Extract the (X, Y) coordinate from the center of the cell holding the provided text.  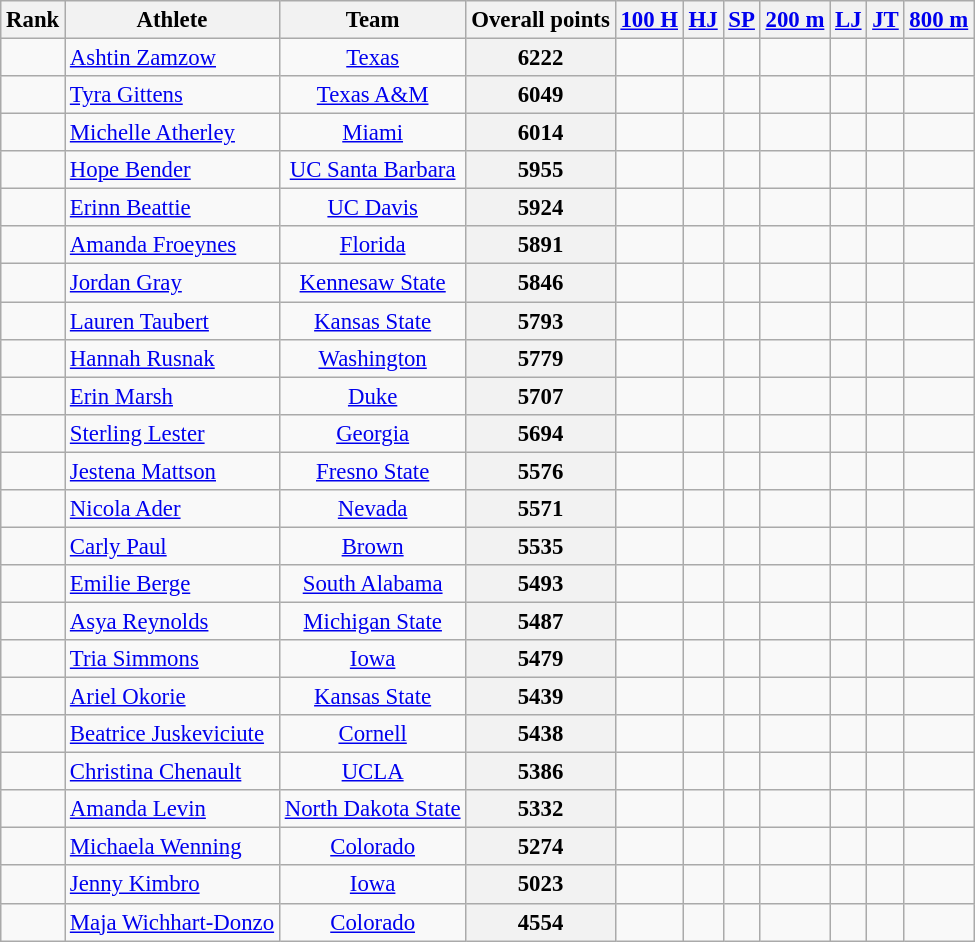
Nevada (372, 509)
Emilie Berge (172, 584)
4554 (540, 922)
Duke (372, 396)
Team (372, 20)
HJ (703, 20)
5846 (540, 283)
Hannah Rusnak (172, 358)
Overall points (540, 20)
5386 (540, 772)
5493 (540, 584)
Georgia (372, 433)
Carly Paul (172, 546)
800 m (938, 20)
5955 (540, 170)
6222 (540, 58)
Tria Simmons (172, 659)
JT (886, 20)
North Dakota State (372, 809)
100 H (649, 20)
5793 (540, 321)
Fresno State (372, 471)
Brown (372, 546)
Florida (372, 245)
5023 (540, 885)
5576 (540, 471)
5274 (540, 847)
Nicola Ader (172, 509)
Sterling Lester (172, 433)
UC Santa Barbara (372, 170)
Rank (33, 20)
LJ (848, 20)
Jestena Mattson (172, 471)
5332 (540, 809)
Ashtin Zamzow (172, 58)
Cornell (372, 734)
5571 (540, 509)
5707 (540, 396)
5439 (540, 697)
Michigan State (372, 621)
South Alabama (372, 584)
5438 (540, 734)
Athlete (172, 20)
Kennesaw State (372, 283)
Christina Chenault (172, 772)
200 m (794, 20)
Hope Bender (172, 170)
Maja Wichhart-Donzo (172, 922)
5487 (540, 621)
Texas A&M (372, 95)
Jenny Kimbro (172, 885)
5924 (540, 208)
5479 (540, 659)
Amanda Froeynes (172, 245)
Miami (372, 133)
Michelle Atherley (172, 133)
Beatrice Juskeviciute (172, 734)
Amanda Levin (172, 809)
Michaela Wenning (172, 847)
UCLA (372, 772)
6014 (540, 133)
Asya Reynolds (172, 621)
6049 (540, 95)
Ariel Okorie (172, 697)
Erinn Beattie (172, 208)
Texas (372, 58)
UC Davis (372, 208)
5779 (540, 358)
Jordan Gray (172, 283)
Washington (372, 358)
Tyra Gittens (172, 95)
SP (742, 20)
Erin Marsh (172, 396)
Lauren Taubert (172, 321)
5891 (540, 245)
5535 (540, 546)
5694 (540, 433)
